Extract the [x, y] coordinate from the center of the cell holding the provided text.  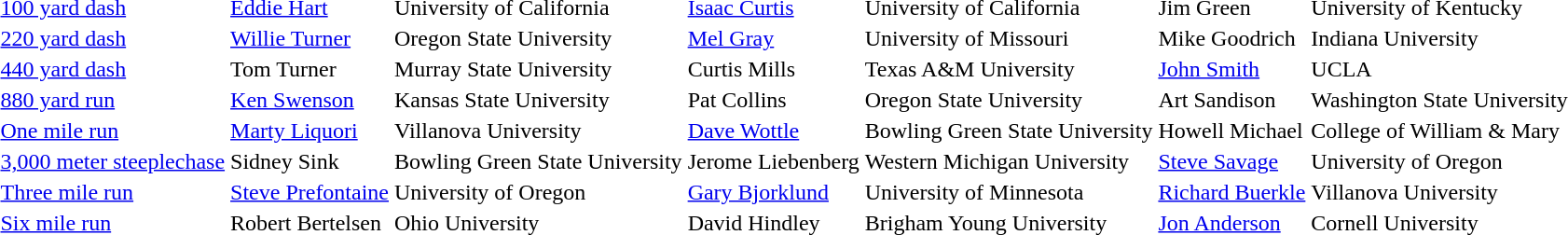
Pat Collins [774, 100]
Villanova University [539, 131]
Gary Bjorklund [774, 192]
Marty Liquori [309, 131]
University of Oregon [539, 192]
Western Michigan University [1009, 161]
Texas A&M University [1009, 69]
University of Minnesota [1009, 192]
Curtis Mills [774, 69]
Richard Buerkle [1232, 192]
Steve Prefontaine [309, 192]
Dave Wottle [774, 131]
Howell Michael [1232, 131]
Mike Goodrich [1232, 38]
Tom Turner [309, 69]
John Smith [1232, 69]
Murray State University [539, 69]
Jerome Liebenberg [774, 161]
Steve Savage [1232, 161]
Kansas State University [539, 100]
University of Missouri [1009, 38]
Ken Swenson [309, 100]
Sidney Sink [309, 161]
Willie Turner [309, 38]
Mel Gray [774, 38]
Art Sandison [1232, 100]
